Capture the cell that displays the provided text and extract its (x, y) central coordinate. 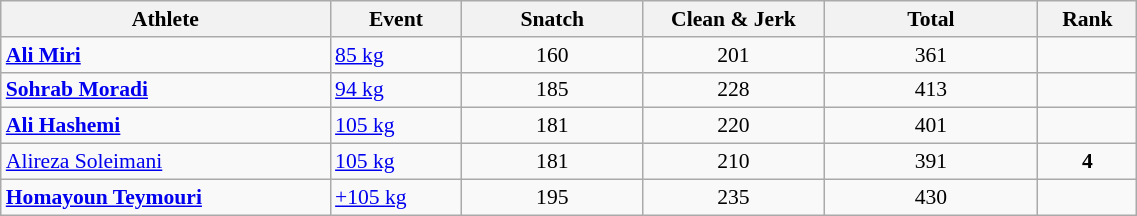
228 (734, 90)
361 (931, 55)
413 (931, 90)
401 (931, 126)
220 (734, 126)
Clean & Jerk (734, 19)
Homayoun Teymouri (166, 197)
Event (396, 19)
185 (552, 90)
Total (931, 19)
160 (552, 55)
Ali Miri (166, 55)
85 kg (396, 55)
235 (734, 197)
Athlete (166, 19)
201 (734, 55)
+105 kg (396, 197)
4 (1088, 162)
430 (931, 197)
195 (552, 197)
94 kg (396, 90)
391 (931, 162)
Ali Hashemi (166, 126)
Rank (1088, 19)
Snatch (552, 19)
Alireza Soleimani (166, 162)
210 (734, 162)
Sohrab Moradi (166, 90)
